Scan for the cell matching the given text and deliver its [x, y] coordinate at center. 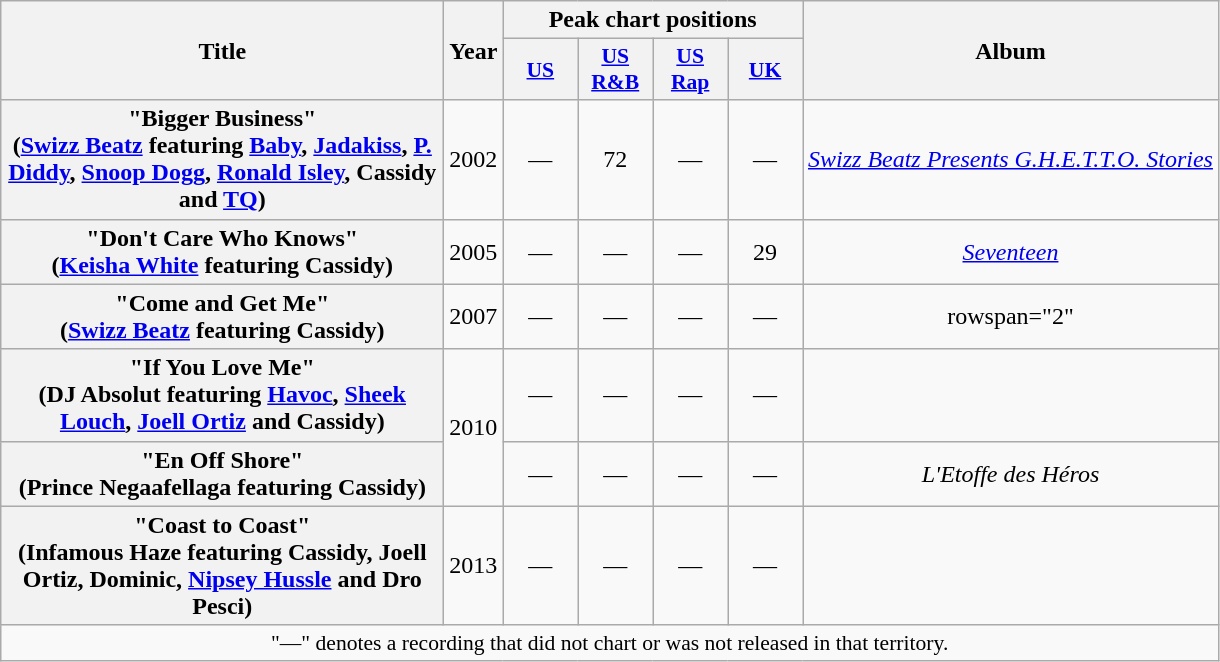
Album [1010, 50]
"Bigger Business"(Swizz Beatz featuring Baby, Jadakiss, P. Diddy, Snoop Dogg, Ronald Isley, Cassidy and TQ) [222, 160]
Year [474, 50]
rowspan="2" [1010, 316]
"Coast to Coast"(Infamous Haze featuring Cassidy, Joell Ortiz, Dominic, Nipsey Hussle and Dro Pesci) [222, 566]
"En Off Shore"(Prince Negaafellaga featuring Cassidy) [222, 474]
Title [222, 50]
"If You Love Me"(DJ Absolut featuring Havoc, Sheek Louch, Joell Ortiz and Cassidy) [222, 395]
2005 [474, 252]
2002 [474, 160]
L'Etoffe des Héros [1010, 474]
Seventeen [1010, 252]
USRap [690, 70]
"Come and Get Me"(Swizz Beatz featuring Cassidy) [222, 316]
USR&B [616, 70]
72 [616, 160]
Swizz Beatz Presents G.H.E.T.T.O. Stories [1010, 160]
29 [766, 252]
"Don't Care Who Knows"(Keisha White featuring Cassidy) [222, 252]
US [540, 70]
2010 [474, 428]
"—" denotes a recording that did not chart or was not released in that territory. [610, 643]
2007 [474, 316]
Peak chart positions [653, 20]
2013 [474, 566]
UK [766, 70]
